For the text-containing cell, return its midpoint in [x, y] coordinate format. 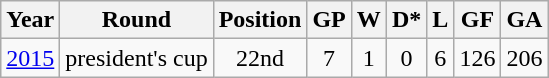
7 [329, 58]
W [368, 20]
0 [406, 58]
6 [440, 58]
Position [260, 20]
GA [524, 20]
2015 [30, 58]
GP [329, 20]
22nd [260, 58]
1 [368, 58]
Round [136, 20]
GF [478, 20]
Year [30, 20]
206 [524, 58]
D* [406, 20]
president's cup [136, 58]
126 [478, 58]
L [440, 20]
